Search for the cell housing the specified text and yield its (x, y) center coordinate. 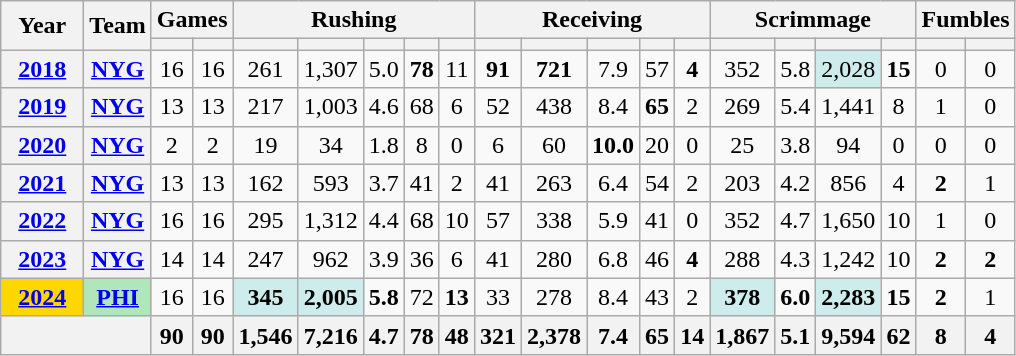
2,378 (554, 335)
6.0 (796, 297)
11 (456, 69)
1,242 (848, 259)
4.6 (384, 107)
1,003 (330, 107)
3.9 (384, 259)
1,441 (848, 107)
43 (658, 297)
7,216 (330, 335)
6.4 (612, 183)
217 (266, 107)
295 (266, 221)
48 (456, 335)
25 (742, 145)
4.2 (796, 183)
2019 (42, 107)
52 (498, 107)
Receiving (592, 20)
962 (330, 259)
94 (848, 145)
4.3 (796, 259)
2,283 (848, 297)
2024 (42, 297)
6.8 (612, 259)
1.8 (384, 145)
Fumbles (966, 20)
345 (266, 297)
721 (554, 69)
856 (848, 183)
321 (498, 335)
247 (266, 259)
2021 (42, 183)
19 (266, 145)
10.0 (612, 145)
2018 (42, 69)
60 (554, 145)
2022 (42, 221)
Rushing (354, 20)
34 (330, 145)
1,867 (742, 335)
261 (266, 69)
162 (266, 183)
7.4 (612, 335)
7.9 (612, 69)
Games (192, 20)
2,005 (330, 297)
3.7 (384, 183)
PHI (118, 297)
20 (658, 145)
5.4 (796, 107)
91 (498, 69)
593 (330, 183)
33 (498, 297)
54 (658, 183)
378 (742, 297)
Team (118, 26)
5.0 (384, 69)
5.1 (796, 335)
9,594 (848, 335)
338 (554, 221)
4.4 (384, 221)
Year (42, 26)
3.8 (796, 145)
269 (742, 107)
1,650 (848, 221)
2020 (42, 145)
438 (554, 107)
5.9 (612, 221)
288 (742, 259)
278 (554, 297)
2023 (42, 259)
72 (422, 297)
62 (898, 335)
Scrimmage (813, 20)
1,546 (266, 335)
203 (742, 183)
280 (554, 259)
2,028 (848, 69)
263 (554, 183)
36 (422, 259)
1,307 (330, 69)
46 (658, 259)
1,312 (330, 221)
